Extract the (X, Y) coordinate from the center of the cell holding the provided text.  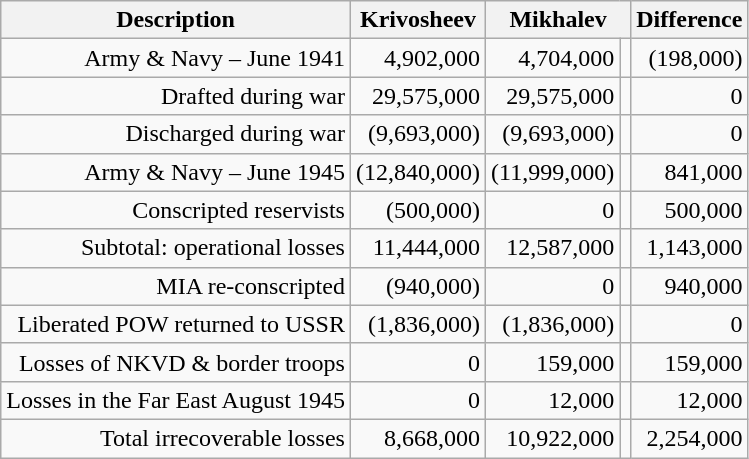
MIA re-conscripted (176, 286)
11,444,000 (418, 248)
Losses of NKVD & border troops (176, 362)
Army & Navy – June 1945 (176, 172)
Subtotal: operational losses (176, 248)
4,902,000 (418, 58)
Losses in the Far East August 1945 (176, 400)
Description (176, 20)
841,000 (690, 172)
940,000 (690, 286)
Conscripted reservists (176, 210)
Mikhalev (558, 20)
12,587,000 (553, 248)
Drafted during war (176, 96)
500,000 (690, 210)
8,668,000 (418, 438)
Liberated POW returned to USSR (176, 324)
Total irrecoverable losses (176, 438)
Army & Navy – June 1941 (176, 58)
10,922,000 (553, 438)
4,704,000 (553, 58)
1,143,000 (690, 248)
(198,000) (690, 58)
(12,840,000) (418, 172)
(11,999,000) (553, 172)
Discharged during war (176, 134)
(940,000) (418, 286)
2,254,000 (690, 438)
(500,000) (418, 210)
Krivosheev (418, 20)
Difference (690, 20)
